Provide the [X, Y] coordinate of the cell's center where the given text is located.  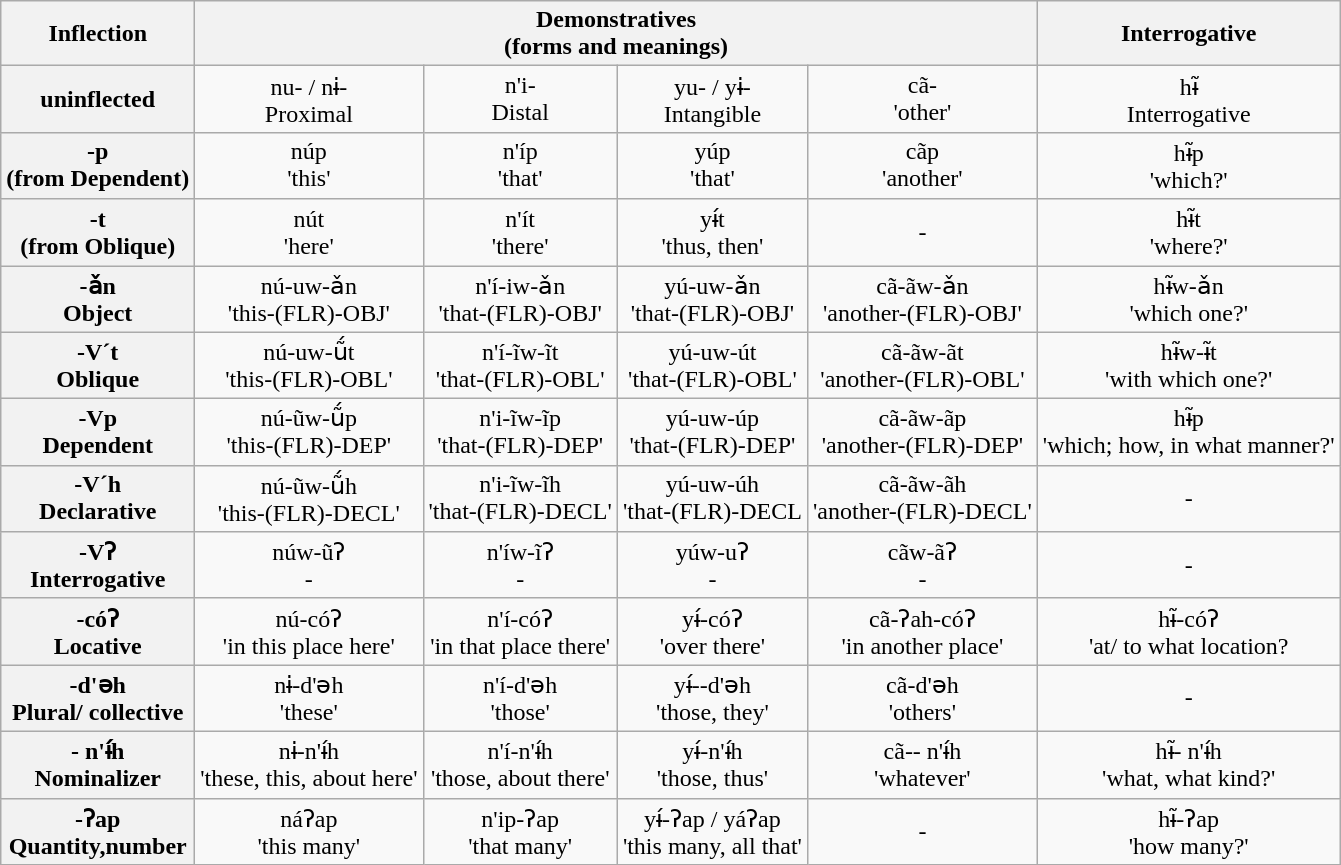
Inflection [98, 34]
nú-cóʔ'in this place here' [309, 632]
-ʔapQuantity,number [98, 832]
-VʔInterrogative [98, 566]
-V´tOblique [98, 366]
cãw-ãʔ- [922, 566]
-cóʔLocative [98, 632]
yú-uw-úh'that-(FLR)-DECL [712, 498]
hɨ̃w-ɨ̃t'with which one?' [1188, 366]
- n'ɨ́hNominalizer [98, 764]
Demonstratives(forms and meanings) [616, 34]
náʔap'this many' [309, 832]
n'í-ĩw-ĩt'that-(FLR)-OBL' [520, 366]
nú-uw-ǎn'this-(FLR)-OBJ' [309, 300]
-d'əhPlural/ collective [98, 698]
hɨ̃-ʔap'how many?' [1188, 832]
n'i-Distal [520, 100]
n'íw-ĩʔ- [520, 566]
yú-uw-ǎn'that-(FLR)-OBJ' [712, 300]
nút'here' [309, 232]
cã-d'əh'others' [922, 698]
núw-ũʔ- [309, 566]
n'í-n'ɨ́h'those, about there' [520, 764]
cã-ãw-ǎn'another-(FLR)-OBJ' [922, 300]
hɨ̃Interrogative [1188, 100]
yɨ́-n'ɨ́h'those, thus' [712, 764]
yú-uw-út'that-(FLR)-OBL' [712, 366]
cã-ãw-ãt'another-(FLR)-OBL' [922, 366]
n'i-ĩw-ĩh'that-(FLR)-DECL' [520, 498]
n'íp'that' [520, 166]
cã-'other' [922, 100]
hɨ̃p'which; how, in what manner?' [1188, 432]
nú-ũw-ṹh'this-(FLR)-DECL' [309, 498]
yú-uw-úp'that-(FLR)-DEP' [712, 432]
yɨ́-ʔap / yáʔap'this many, all that' [712, 832]
nú-uw-ṹt'this-(FLR)-OBL' [309, 366]
yu- / yɨ-Intangible [712, 100]
-t(from Oblique) [98, 232]
-ǎnObject [98, 300]
uninflected [98, 100]
nu- / nɨ-Proximal [309, 100]
-V´hDeclarative [98, 498]
núp'this' [309, 166]
yɨ́-cóʔ'over there' [712, 632]
Interrogative [1188, 34]
n'í-d'əh'those' [520, 698]
n'í-iw-ǎn'that-(FLR)-OBJ' [520, 300]
cã-ʔah-cóʔ'in another place' [922, 632]
hɨ̃-cóʔ'at/ to what location? [1188, 632]
n'i-ĩw-ĩp'that-(FLR)-DEP' [520, 432]
yúp'that' [712, 166]
n'ip-ʔap'that many' [520, 832]
nú-ũw-ṹp'this-(FLR)-DEP' [309, 432]
hɨ̃w-ǎn'which one?' [1188, 300]
-VpDependent [98, 432]
yɨ́t'thus, then' [712, 232]
hɨ̃p'which?' [1188, 166]
nɨ-d'əh'these' [309, 698]
n'í-cóʔ'in that place there' [520, 632]
cã-- n'ɨ́h'whatever' [922, 764]
n'ít'there' [520, 232]
hɨ̃- n'ɨ́h'what, what kind?' [1188, 764]
nɨ-n'ɨ́h'these, this, about here' [309, 764]
hɨ̃t'where?' [1188, 232]
yɨ́--d'əh'those, they' [712, 698]
-p(from Dependent) [98, 166]
cãp'another' [922, 166]
cã-ãw-ãp'another-(FLR)-DEP' [922, 432]
yúw-uʔ- [712, 566]
cã-ãw-ãh'another-(FLR)-DECL' [922, 498]
